Locate the cell with the specified text and output its (X, Y) center coordinate. 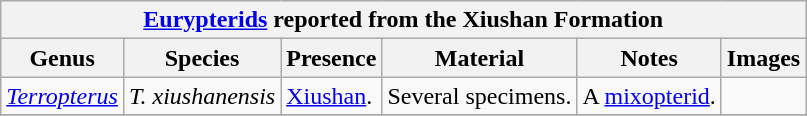
Species (202, 58)
Notes (649, 58)
T. xiushanensis (202, 96)
A mixopterid. (649, 96)
Eurypterids reported from the Xiushan Formation (404, 20)
Presence (332, 58)
Images (763, 58)
Terropterus (62, 96)
Genus (62, 58)
Xiushan. (332, 96)
Material (480, 58)
Several specimens. (480, 96)
